Capture the cell that displays the provided text and extract its (x, y) central coordinate. 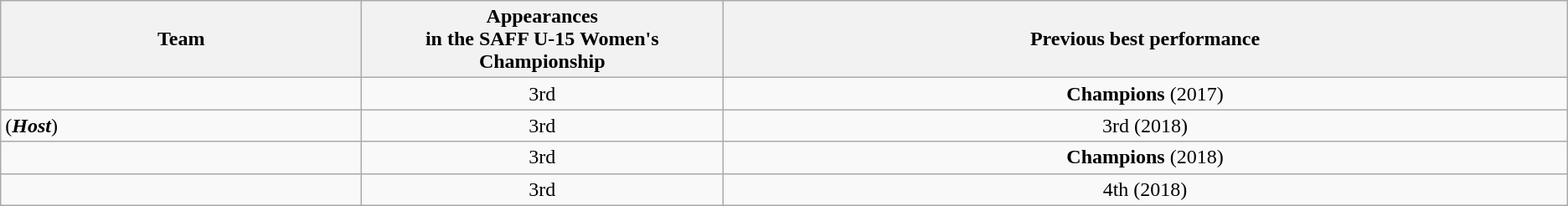
Previous best performance (1145, 39)
(Host) (181, 126)
3rd (2018) (1145, 126)
Champions (2018) (1145, 157)
4th (2018) (1145, 189)
Appearances in the SAFF U-15 Women's Championship (543, 39)
Champions (2017) (1145, 94)
Team (181, 39)
